Pinpoint the cell where the given text exists, returning its [X, Y] midpoint coordinate. 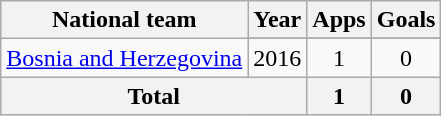
2016 [278, 58]
Total [154, 96]
Goals [406, 20]
Apps [339, 20]
Year [278, 20]
National team [124, 20]
Bosnia and Herzegovina [124, 58]
